From the cell containing the given text, extract its center point as (X, Y) coordinate. 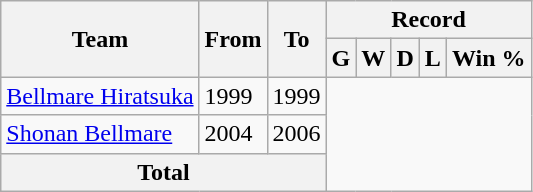
D (405, 58)
To (296, 39)
Bellmare Hiratsuka (100, 96)
Win % (488, 58)
Shonan Bellmare (100, 134)
2004 (233, 134)
Total (164, 172)
L (432, 58)
Team (100, 39)
G (341, 58)
From (233, 39)
W (374, 58)
Record (428, 20)
2006 (296, 134)
